Find where the given text appears and provide that cell's center as [X, Y] coordinate. 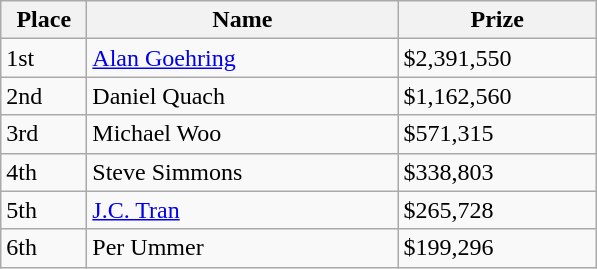
$2,391,550 [498, 58]
$1,162,560 [498, 96]
1st [44, 58]
3rd [44, 134]
Prize [498, 20]
2nd [44, 96]
$571,315 [498, 134]
Alan Goehring [242, 58]
$199,296 [498, 248]
Name [242, 20]
$338,803 [498, 172]
5th [44, 210]
$265,728 [498, 210]
4th [44, 172]
Daniel Quach [242, 96]
6th [44, 248]
Place [44, 20]
Per Ummer [242, 248]
Steve Simmons [242, 172]
J.C. Tran [242, 210]
Michael Woo [242, 134]
